Scan for the cell matching the given text and deliver its [x, y] coordinate at center. 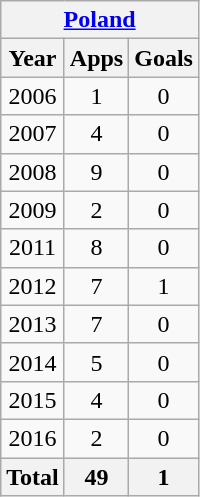
8 [96, 248]
2014 [33, 362]
Year [33, 58]
2015 [33, 400]
Total [33, 477]
2016 [33, 438]
Poland [100, 20]
2009 [33, 210]
9 [96, 172]
2012 [33, 286]
Apps [96, 58]
2011 [33, 248]
2007 [33, 134]
5 [96, 362]
2008 [33, 172]
2006 [33, 96]
2013 [33, 324]
Goals [164, 58]
49 [96, 477]
